Return [X, Y] of the center of cell containing provided text 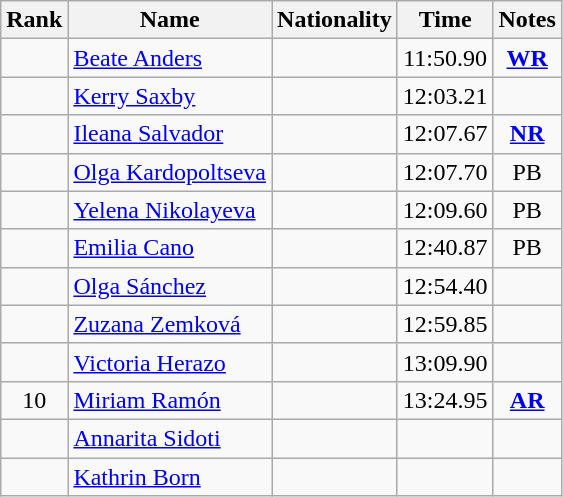
Emilia Cano [170, 248]
Olga Sánchez [170, 286]
Victoria Herazo [170, 362]
Notes [527, 20]
Time [445, 20]
Nationality [335, 20]
12:09.60 [445, 210]
12:54.40 [445, 286]
Zuzana Zemková [170, 324]
Kathrin Born [170, 477]
11:50.90 [445, 58]
Beate Anders [170, 58]
Yelena Nikolayeva [170, 210]
13:24.95 [445, 400]
Olga Kardopoltseva [170, 172]
12:07.67 [445, 134]
Rank [34, 20]
10 [34, 400]
WR [527, 58]
12:40.87 [445, 248]
12:07.70 [445, 172]
Name [170, 20]
Miriam Ramón [170, 400]
AR [527, 400]
NR [527, 134]
Annarita Sidoti [170, 438]
Ileana Salvador [170, 134]
13:09.90 [445, 362]
Kerry Saxby [170, 96]
12:03.21 [445, 96]
12:59.85 [445, 324]
